Scan for the cell matching the given text and deliver its (X, Y) coordinate at center. 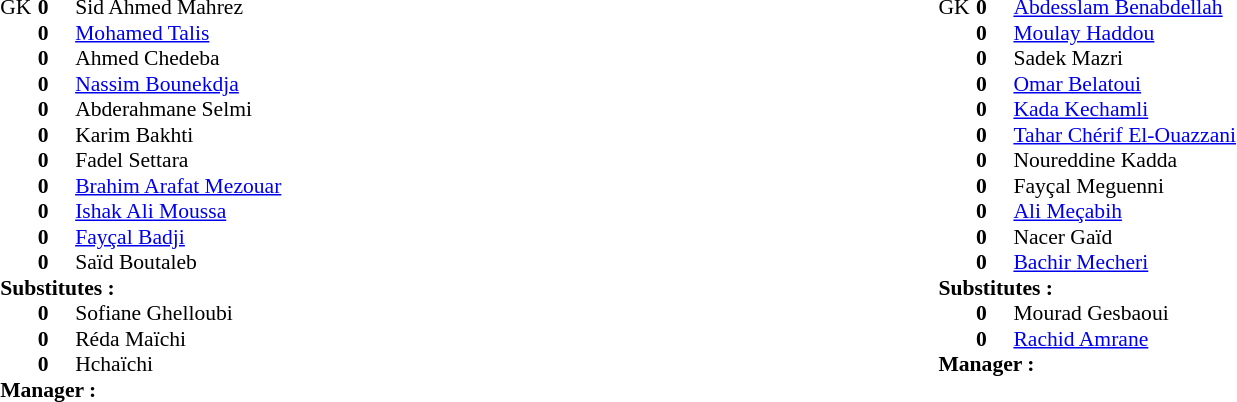
Moulay Haddou (1124, 33)
Kada Kechamli (1124, 109)
Omar Belatoui (1124, 84)
Ali Meçabih (1124, 211)
Karim Bakhti (178, 135)
Mourad Gesbaoui (1124, 313)
Nassim Bounekdja (178, 84)
Manager : (1087, 365)
Ishak Ali Moussa (178, 211)
Saïd Boutaleb (178, 263)
Brahim Arafat Mezouar (178, 186)
Fadel Settara (178, 161)
Fayçal Badji (178, 237)
Mohamed Talis (178, 33)
Ahmed Chedeba (178, 59)
Réda Maïchi (178, 339)
Noureddine Kadda (1124, 161)
Sadek Mazri (1124, 59)
Rachid Amrane (1124, 339)
Tahar Chérif El-Ouazzani (1124, 135)
Fayçal Meguenni (1124, 186)
Abderahmane Selmi (178, 109)
Hchaïchi (178, 365)
Nacer Gaïd (1124, 237)
Bachir Mecheri (1124, 263)
Sofiane Ghelloubi (178, 313)
